Find where the given text appears and provide that cell's center as [x, y] coordinate. 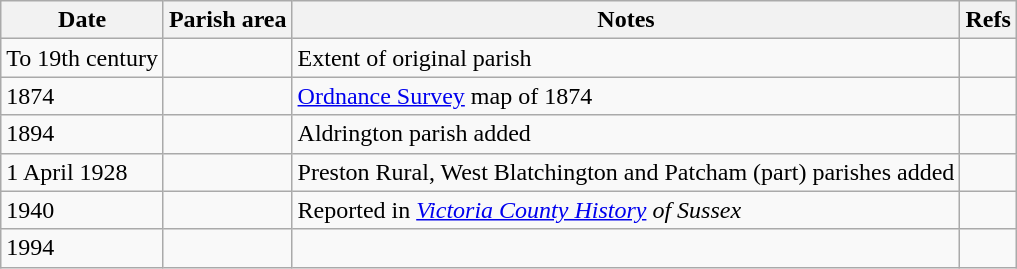
1894 [82, 134]
Date [82, 20]
Notes [626, 20]
Reported in Victoria County History of Sussex [626, 210]
1940 [82, 210]
1 April 1928 [82, 172]
1994 [82, 248]
To 19th century [82, 58]
Extent of original parish [626, 58]
1874 [82, 96]
Ordnance Survey map of 1874 [626, 96]
Parish area [228, 20]
Refs [988, 20]
Aldrington parish added [626, 134]
Preston Rural, West Blatchington and Patcham (part) parishes added [626, 172]
